Determine the [x, y] coordinate at the center of the cell enclosing the given text.  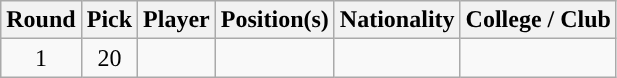
Pick [109, 20]
Player [177, 20]
1 [41, 58]
20 [109, 58]
Nationality [397, 20]
Position(s) [274, 20]
College / Club [538, 20]
Round [41, 20]
